Detect which cell encompasses the target text, then output its [x, y] center coordinate. 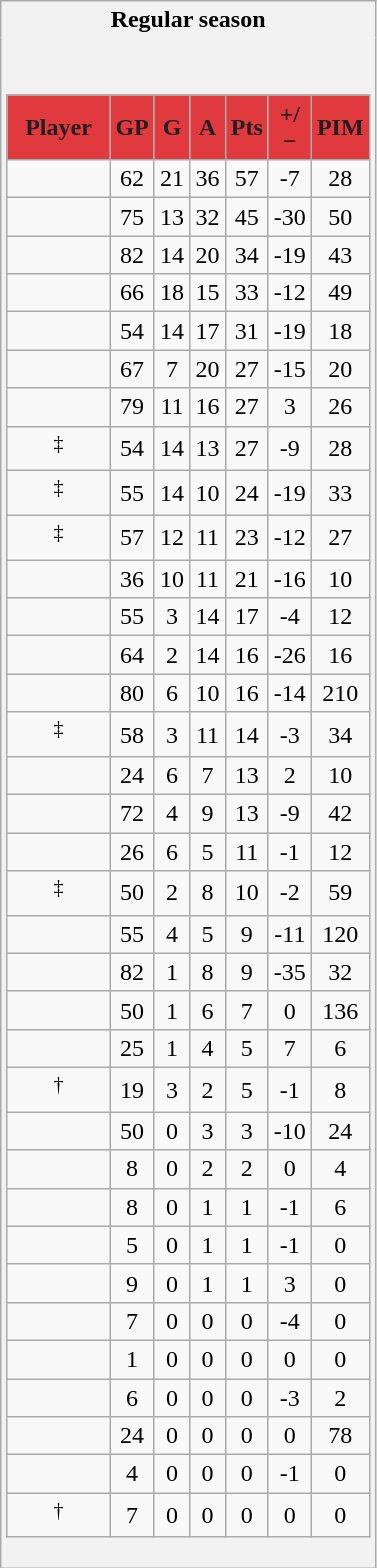
66 [132, 293]
PIM [340, 128]
31 [246, 331]
43 [340, 255]
59 [340, 894]
15 [208, 293]
58 [132, 734]
+/− [290, 128]
A [208, 128]
23 [246, 538]
210 [340, 693]
67 [132, 369]
62 [132, 179]
Regular season [188, 20]
-7 [290, 179]
G [172, 128]
-15 [290, 369]
-10 [290, 1131]
49 [340, 293]
-30 [290, 217]
-2 [290, 894]
-14 [290, 693]
80 [132, 693]
72 [132, 814]
19 [132, 1090]
78 [340, 1436]
79 [132, 407]
-16 [290, 579]
45 [246, 217]
-26 [290, 655]
42 [340, 814]
Pts [246, 128]
-35 [290, 972]
64 [132, 655]
120 [340, 934]
Player [58, 128]
75 [132, 217]
-11 [290, 934]
136 [340, 1010]
25 [132, 1048]
GP [132, 128]
